Locate the cell with the specified text and output its (X, Y) center coordinate. 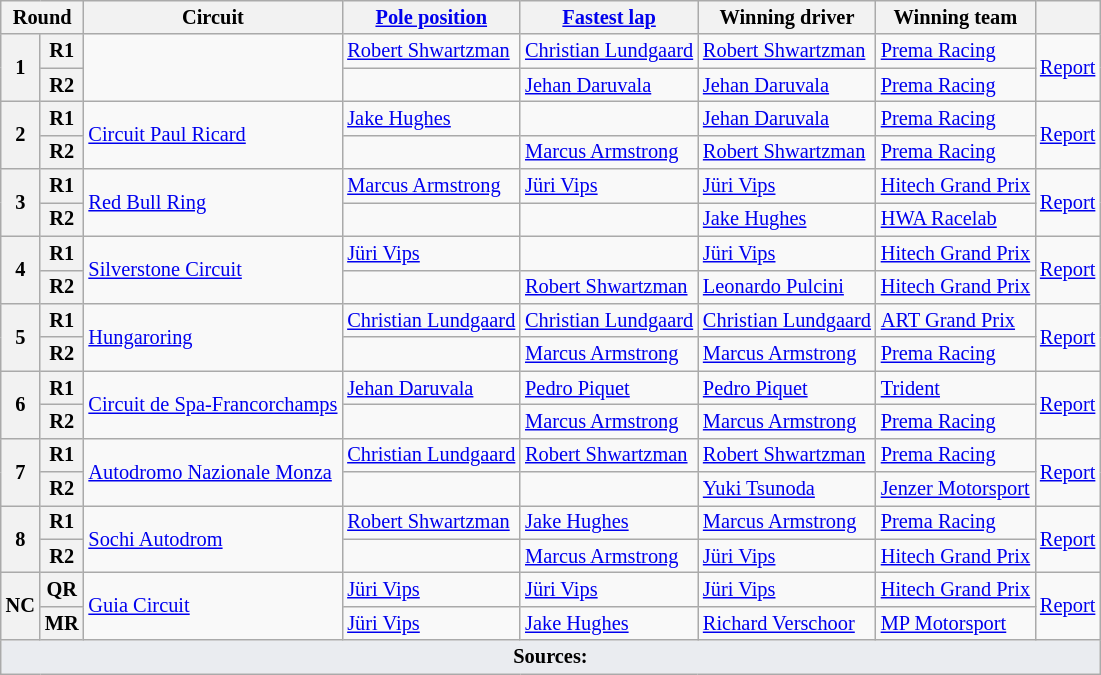
Red Bull Ring (214, 202)
5 (20, 336)
Round (42, 17)
NC (20, 606)
4 (20, 270)
MP Motorsport (956, 623)
Circuit (214, 17)
MR (62, 623)
Fastest lap (609, 17)
Richard Verschoor (787, 623)
Circuit Paul Ricard (214, 134)
Winning driver (787, 17)
Guia Circuit (214, 606)
Circuit de Spa-Francorchamps (214, 404)
8 (20, 538)
Pole position (431, 17)
Silverstone Circuit (214, 270)
HWA Racelab (956, 219)
2 (20, 134)
Leonardo Pulcini (787, 287)
ART Grand Prix (956, 320)
Sochi Autodrom (214, 538)
Winning team (956, 17)
7 (20, 472)
Sources: (550, 657)
Autodromo Nazionale Monza (214, 472)
Hungaroring (214, 336)
Jenzer Motorsport (956, 489)
6 (20, 404)
QR (62, 589)
Trident (956, 388)
1 (20, 68)
3 (20, 202)
Yuki Tsunoda (787, 489)
